Identify which cell holds the provided text, then report its (x, y) central coordinate. 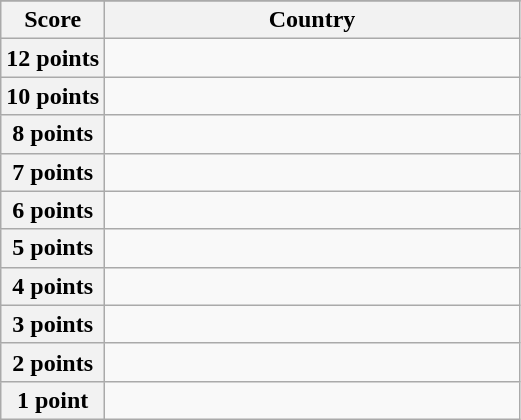
Country (312, 20)
4 points (53, 286)
7 points (53, 172)
1 point (53, 400)
2 points (53, 362)
6 points (53, 210)
Score (53, 20)
10 points (53, 96)
12 points (53, 58)
8 points (53, 134)
5 points (53, 248)
3 points (53, 324)
